Return the [X, Y] coordinate for the center point of the cell that contains the specified text.  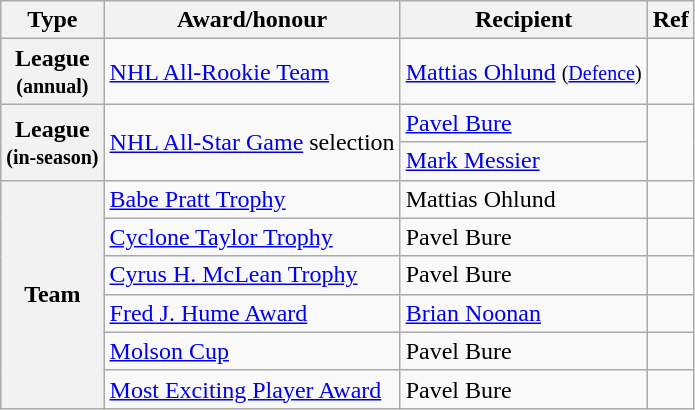
Cyrus H. McLean Trophy [252, 275]
Mattias Ohlund [524, 199]
Recipient [524, 20]
Babe Pratt Trophy [252, 199]
League(annual) [52, 72]
NHL All-Star Game selection [252, 142]
Most Exciting Player Award [252, 389]
Mark Messier [524, 161]
Fred J. Hume Award [252, 313]
NHL All-Rookie Team [252, 72]
Mattias Ohlund (Defence) [524, 72]
Type [52, 20]
Award/honour [252, 20]
Molson Cup [252, 351]
Brian Noonan [524, 313]
Cyclone Taylor Trophy [252, 237]
Ref [670, 20]
Team [52, 294]
League(in-season) [52, 142]
